Search for the cell housing the specified text and yield its (X, Y) center coordinate. 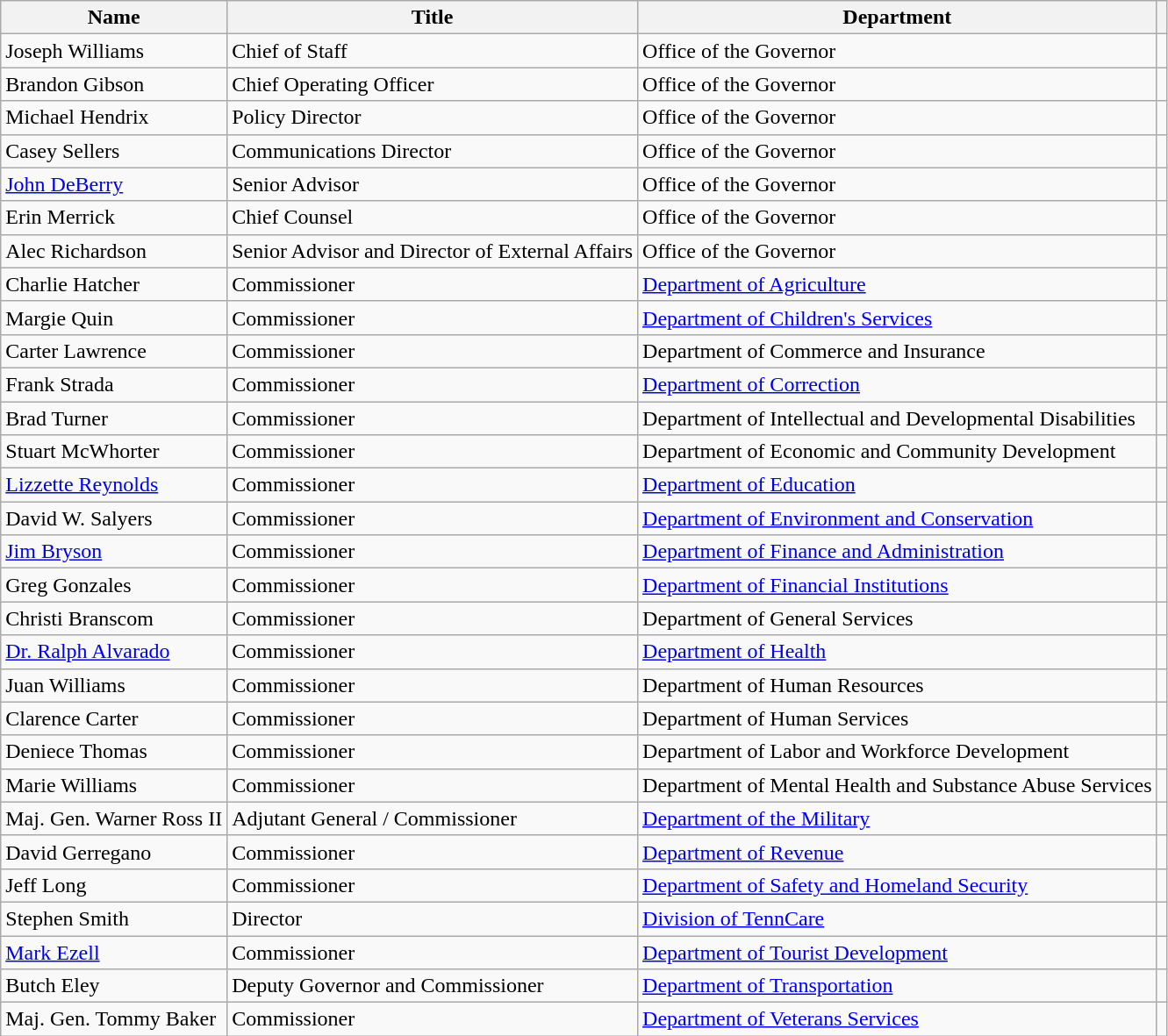
Department of Tourist Development (898, 952)
Jim Bryson (114, 552)
Department of Children's Services (898, 318)
Department of Agriculture (898, 284)
Department of Human Services (898, 718)
Department of Transportation (898, 986)
Casey Sellers (114, 151)
Alec Richardson (114, 251)
Dr. Ralph Alvarado (114, 652)
Department of Financial Institutions (898, 585)
Christi Branscom (114, 618)
Michael Hendrix (114, 118)
Department of Education (898, 485)
Stephen Smith (114, 918)
Name (114, 18)
Division of TennCare (898, 918)
David W. Salyers (114, 518)
Greg Gonzales (114, 585)
Lizzette Reynolds (114, 485)
Brad Turner (114, 418)
Mark Ezell (114, 952)
Brandon Gibson (114, 84)
Senior Advisor and Director of External Affairs (433, 251)
Department of General Services (898, 618)
Margie Quin (114, 318)
Department (898, 18)
Chief Counsel (433, 218)
Clarence Carter (114, 718)
Department of Labor and Workforce Development (898, 752)
John DeBerry (114, 184)
Department of Mental Health and Substance Abuse Services (898, 785)
Butch Eley (114, 986)
Carter Lawrence (114, 351)
Frank Strada (114, 384)
Communications Director (433, 151)
Jeff Long (114, 885)
Chief Operating Officer (433, 84)
Department of the Military (898, 818)
Department of Veterans Services (898, 1019)
Department of Economic and Community Development (898, 452)
Charlie Hatcher (114, 284)
Juan Williams (114, 685)
Maj. Gen. Warner Ross II (114, 818)
Adjutant General / Commissioner (433, 818)
Deputy Governor and Commissioner (433, 986)
Department of Finance and Administration (898, 552)
Director (433, 918)
Department of Health (898, 652)
Senior Advisor (433, 184)
Department of Intellectual and Developmental Disabilities (898, 418)
Stuart McWhorter (114, 452)
Title (433, 18)
Department of Revenue (898, 852)
Department of Human Resources (898, 685)
Policy Director (433, 118)
Department of Commerce and Insurance (898, 351)
Erin Merrick (114, 218)
Department of Correction (898, 384)
David Gerregano (114, 852)
Joseph Williams (114, 51)
Deniece Thomas (114, 752)
Department of Safety and Homeland Security (898, 885)
Chief of Staff (433, 51)
Maj. Gen. Tommy Baker (114, 1019)
Department of Environment and Conservation (898, 518)
Marie Williams (114, 785)
